Locate the cell with the specified text and output its [x, y] center coordinate. 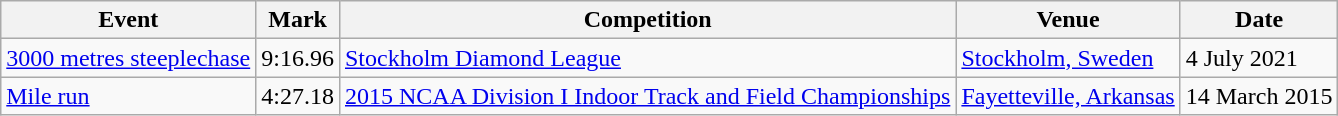
9:16.96 [298, 58]
4:27.18 [298, 96]
Fayetteville, Arkansas [1068, 96]
Stockholm Diamond League [647, 58]
Competition [647, 20]
2015 NCAA Division I Indoor Track and Field Championships [647, 96]
3000 metres steeplechase [128, 58]
Stockholm, Sweden [1068, 58]
Mile run [128, 96]
Event [128, 20]
Venue [1068, 20]
4 July 2021 [1259, 58]
14 March 2015 [1259, 96]
Mark [298, 20]
Date [1259, 20]
